Return the [X, Y] coordinate for the center point of the cell that contains the specified text.  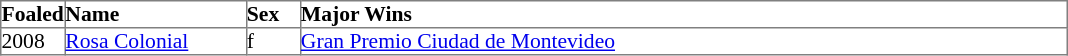
Foaled [33, 14]
Rosa Colonial [156, 42]
Sex [273, 14]
2008 [33, 42]
Gran Premio Ciudad de Montevideo [683, 42]
Name [156, 14]
f [273, 42]
Major Wins [683, 14]
